Identify which cell holds the provided text, then report its [x, y] central coordinate. 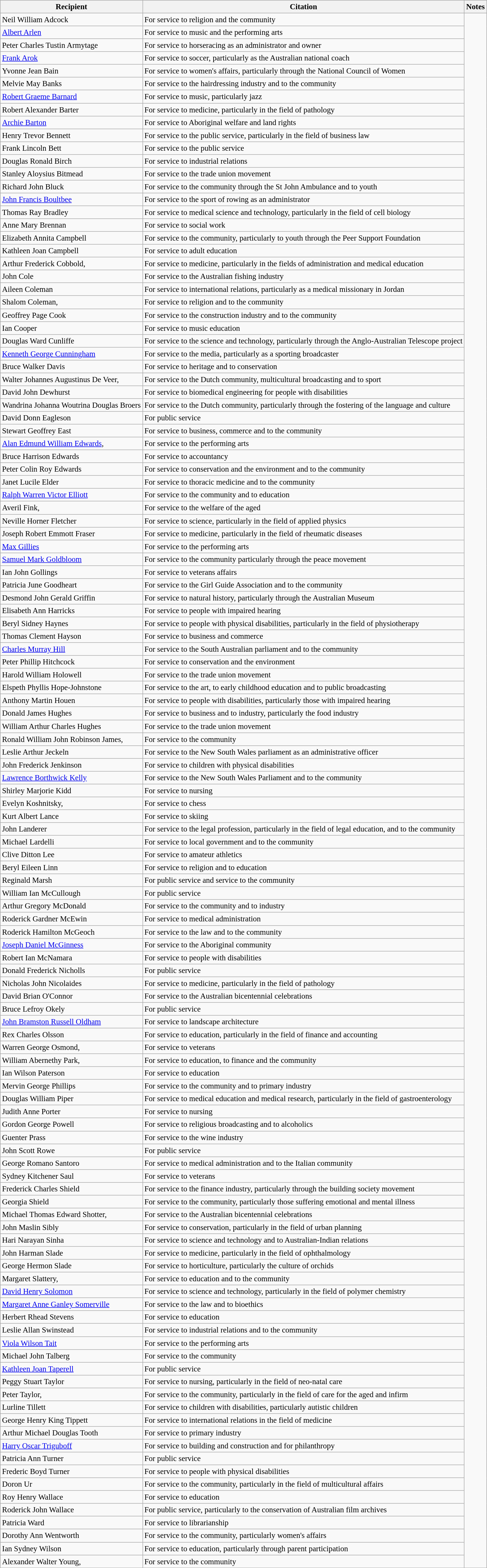
For service to the Australian fishing industry [303, 276]
John Scott Rowe [71, 1150]
Recipient [71, 7]
Alan Edmund William Edwards, [71, 444]
Frederic Boyd Turner [71, 1472]
For service to people with impaired hearing [303, 611]
Michael Lardelli [71, 842]
Evelyn Koshnitsky, [71, 803]
Peter Phillip Hitchcock [71, 662]
For service to medicine, particularly in the fields of administration and medical education [303, 264]
For service to the hairdressing industry and to the community [303, 84]
Patricia June Goodheart [71, 585]
Max Gillies [71, 546]
John Maslin Sibly [71, 1227]
Reginald Marsh [71, 880]
For service to music, particularly jazz [303, 97]
For service to adult education [303, 251]
Kurt Albert Lance [71, 816]
For service to social work [303, 225]
Viola Wilson Tait [71, 1343]
For service to business and to industry, particularly the food industry [303, 714]
For service to the community and to industry [303, 906]
For service to the community, particularly those suffering emotional and mental illness [303, 1202]
Alexander Walter Young, [71, 1562]
For service to the law and to the community [303, 932]
For service to medical administration and to the Italian community [303, 1163]
For public service, particularly to the conservation of Australian film archives [303, 1510]
For service to education, particularly in the field of finance and accounting [303, 1035]
Melvie May Banks [71, 84]
David Brian O'Connor [71, 996]
Margaret Anne Ganley Somerville [71, 1305]
For service to education and to the community [303, 1279]
For service to religion and to the community [303, 302]
Thomas Ray Bradley [71, 212]
Elizabeth Annita Campbell [71, 238]
For service to the Aboriginal community [303, 945]
For service to horticulture, particularly the culture of orchids [303, 1266]
William Abernethy Park, [71, 1060]
Frank Lincoln Bett [71, 148]
For service to veterans affairs [303, 572]
For service to Aboriginal welfare and land rights [303, 122]
For service to medicine, particularly in the field of ophthalmology [303, 1253]
Anthony Martin Houen [71, 701]
Ian John Gollings [71, 572]
For service to horseracing as an administrator and owner [303, 45]
Harold William Holowell [71, 675]
For service to the Dutch community, multicultural broadcasting and to sport [303, 379]
For service to science, particularly in the field of applied physics [303, 521]
Janet Lucile Elder [71, 482]
Roy Henry Wallace [71, 1497]
Arthur Gregory McDonald [71, 906]
For service to librarianship [303, 1523]
Doron Ur [71, 1484]
For service to medical administration [303, 919]
For service to the legal profession, particularly in the field of legal education, and to the community [303, 829]
For service to education, to finance and the community [303, 1060]
Dorothy Ann Wentworth [71, 1536]
Robert Ian McNamara [71, 958]
For service to children with disabilities, particularly autistic children [303, 1407]
Archie Barton [71, 122]
For service to medical science and technology, particularly in the field of cell biology [303, 212]
Frederick Charles Shield [71, 1189]
Michael Thomas Edward Shotter, [71, 1215]
Walter Johannes Augustinus De Veer, [71, 379]
For service to the law and to bioethics [303, 1305]
David Donn Eagleson [71, 418]
Roderick Gardner McEwin [71, 919]
Hari Narayan Sinha [71, 1240]
Bruce Lefroy Okely [71, 1009]
For service to conservation, particularly in the field of urban planning [303, 1227]
For service to the media, particularly as a sporting broadcaster [303, 354]
Averil Fink, [71, 508]
For service to chess [303, 803]
Rex Charles Olsson [71, 1035]
For service to thoracic medicine and to the community [303, 482]
For service to international relations, particularly as a medical missionary in Jordan [303, 289]
For service to landscape architecture [303, 1022]
For service to heritage and to conservation [303, 367]
Kathleen Joan Campbell [71, 251]
For service to education, particularly through parent participation [303, 1549]
Bruce Walker Davis [71, 367]
Anne Mary Brennan [71, 225]
Desmond John Gerald Griffin [71, 598]
Warren George Osmond, [71, 1047]
For service to biomedical engineering for people with disabilities [303, 392]
For service to people with disabilities [303, 958]
Douglas Ward Cunliffe [71, 341]
Stanley Aloysius Bitmead [71, 174]
For service to children with physical disabilities [303, 765]
For service to the sport of rowing as an administrator [303, 200]
Roderick John Wallace [71, 1510]
For service to women's affairs, particularly through the National Council of Women [303, 71]
Ralph Warren Victor Elliott [71, 495]
For service to skiing [303, 816]
George Romano Santoro [71, 1163]
For public service and service to the community [303, 880]
Kenneth George Cunningham [71, 354]
Georgia Shield [71, 1202]
Kathleen Joan Taperell [71, 1369]
Ian Cooper [71, 328]
Sydney Kitchener Saul [71, 1176]
John Landerer [71, 829]
For service to people with physical disabilities, particularly in the field of physiotherapy [303, 623]
David Henry Solomon [71, 1292]
Joseph Robert Emmott Fraser [71, 533]
Albert Arlen [71, 32]
Frank Arok [71, 58]
For service to religion and to education [303, 868]
Judith Anne Porter [71, 1112]
Clive Ditton Lee [71, 855]
For service to amateur athletics [303, 855]
Douglas William Piper [71, 1099]
Robert Graeme Barnard [71, 97]
For service to the community, particularly to youth through the Peer Support Foundation [303, 238]
For service to conservation and the environment [303, 662]
For service to the public service [303, 148]
For service to the science and technology, particularly through the Anglo-Australian Telescope project [303, 341]
For service to music and the performing arts [303, 32]
For service to the community particularly through the peace movement [303, 559]
John Bramston Russell Oldham [71, 1022]
Douglas Ronald Birch [71, 161]
For service to business, commerce and to the community [303, 431]
For service to medicine, particularly in the field of rheumatic diseases [303, 533]
Samuel Mark Goldbloom [71, 559]
Gordon George Powell [71, 1125]
For service to business and commerce [303, 636]
Ian Sydney Wilson [71, 1549]
Margaret Slattery, [71, 1279]
Leslie Arthur Jeckeln [71, 752]
For service to people with disabilities, particularly those with impaired hearing [303, 701]
For service to local government and to the community [303, 842]
Donald Frederick Nicholls [71, 970]
For service to the community and to education [303, 495]
For service to building and construction and for philanthropy [303, 1446]
John Cole [71, 276]
Beryl Eileen Linn [71, 868]
For service to industrial relations [303, 161]
Neil William Adcock [71, 20]
For service to the wine industry [303, 1137]
For service to the public service, particularly in the field of business law [303, 135]
Notes [476, 7]
For service to the South Australian parliament and to the community [303, 649]
Harry Oscar Triguboff [71, 1446]
For service to the art, to early childhood education and to public broadcasting [303, 688]
Beryl Sidney Haynes [71, 623]
Charles Murray Hill [71, 649]
For service to the construction industry and to the community [303, 315]
For service to science and technology and to Australian-Indian relations [303, 1240]
William Ian McCullough [71, 893]
Aileen Coleman [71, 289]
Peter Taylor, [71, 1394]
For service to people with physical disabilities [303, 1472]
Herbert Rhead Stevens [71, 1317]
Peter Charles Tustin Armytage [71, 45]
For service to primary industry [303, 1433]
Bruce Harrison Edwards [71, 457]
Michael John Talberg [71, 1356]
Peter Colin Roy Edwards [71, 469]
For service to medical education and medical research, particularly in the field of gastroenterology [303, 1099]
George Hermon Slade [71, 1266]
For service to the Girl Guide Association and to the community [303, 585]
Elspeth Phyllis Hope-Johnstone [71, 688]
Lawrence Borthwick Kelly [71, 778]
Robert Alexander Barter [71, 110]
Yvonne Jean Bain [71, 71]
For service to the community through the St John Ambulance and to youth [303, 187]
For service to the Dutch community, particularly through the fostering of the language and culture [303, 405]
For service to industrial relations and to the community [303, 1330]
Arthur Frederick Cobbold, [71, 264]
John Francis Boultbee [71, 200]
For service to religious broadcasting and to alcoholics [303, 1125]
Guenter Prass [71, 1137]
For service to religion and the community [303, 20]
Ian Wilson Paterson [71, 1073]
Arthur Michael Douglas Tooth [71, 1433]
For service to the New South Wales Parliament and to the community [303, 778]
Citation [303, 7]
Ronald William John Robinson James, [71, 739]
John Frederick Jenkinson [71, 765]
Stewart Geoffrey East [71, 431]
Geoffrey Page Cook [71, 315]
For service to the community, particularly in the field of care for the aged and infirm [303, 1394]
Leslie Allan Swinstead [71, 1330]
Wandrina Johanna Woutrina Douglas Broers [71, 405]
William Arthur Charles Hughes [71, 726]
For service to natural history, particularly through the Australian Museum [303, 598]
For service to soccer, particularly as the Australian national coach [303, 58]
David John Dewhurst [71, 392]
Elisabeth Ann Harricks [71, 611]
For service to the welfare of the aged [303, 508]
Donald James Hughes [71, 714]
Mervin George Phillips [71, 1086]
John Harman Slade [71, 1253]
For service to conservation and the environment and to the community [303, 469]
For service to international relations in the field of medicine [303, 1420]
Roderick Hamilton McGeoch [71, 932]
For service to the community, particularly women's affairs [303, 1536]
For service to the community, particularly in the field of multicultural affairs [303, 1484]
Thomas Clement Hayson [71, 636]
Shalom Coleman, [71, 302]
Patricia Ann Turner [71, 1459]
Patricia Ward [71, 1523]
Nicholas John Nicolaides [71, 983]
For service to music education [303, 328]
Neville Horner Fletcher [71, 521]
For service to accountancy [303, 457]
For service to the finance industry, particularly through the building society movement [303, 1189]
For service to science and technology, particularly in the field of polymer chemistry [303, 1292]
For service to the New South Wales parliament as an administrative officer [303, 752]
Lurline Tillett [71, 1407]
Richard John Bluck [71, 187]
For service to nursing, particularly in the field of neo-natal care [303, 1381]
Henry Trevor Bennett [71, 135]
Peggy Stuart Taylor [71, 1381]
Shirley Marjorie Kidd [71, 790]
George Henry King Tippett [71, 1420]
For service to the community and to primary industry [303, 1086]
Joseph Daniel McGinness [71, 945]
